Detect which cell encompasses the target text, then output its [X, Y] center coordinate. 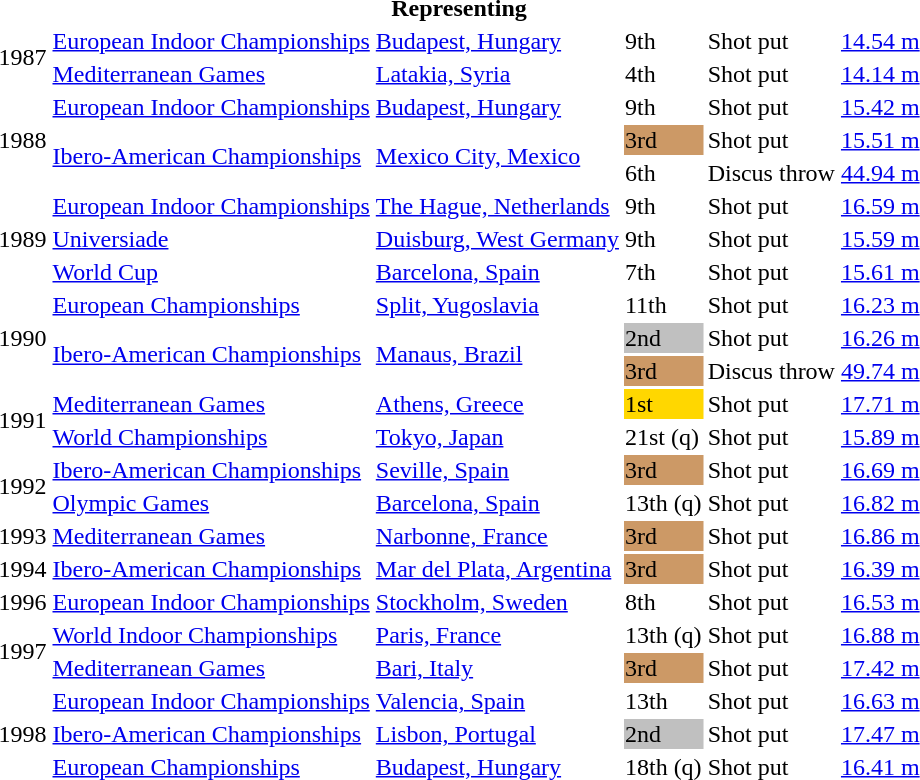
Duisburg, West Germany [497, 239]
Universiade [211, 239]
Split, Yugoslavia [497, 305]
The Hague, Netherlands [497, 206]
Mexico City, Mexico [497, 156]
6th [663, 173]
Narbonne, France [497, 536]
8th [663, 602]
Paris, France [497, 635]
Mar del Plata, Argentina [497, 569]
1st [663, 404]
Olympic Games [211, 503]
Stockholm, Sweden [497, 602]
13th [663, 701]
Valencia, Spain [497, 701]
Latakia, Syria [497, 74]
Manaus, Brazil [497, 354]
Lisbon, Portugal [497, 734]
21st (q) [663, 437]
11th [663, 305]
Tokyo, Japan [497, 437]
European Championships [211, 305]
World Indoor Championships [211, 635]
World Cup [211, 272]
4th [663, 74]
Seville, Spain [497, 470]
Bari, Italy [497, 668]
7th [663, 272]
Athens, Greece [497, 404]
World Championships [211, 437]
